Return [x, y] of the center of cell containing provided text 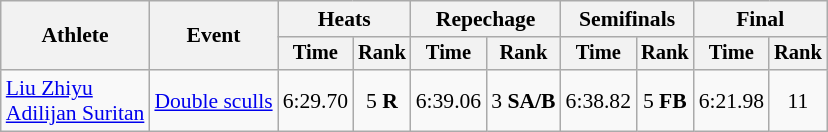
5 R [382, 100]
11 [798, 100]
Athlete [76, 36]
Final [760, 19]
3 SA/B [523, 100]
Liu ZhiyuAdilijan Suritan [76, 100]
5 FB [665, 100]
Repechage [486, 19]
6:38.82 [598, 100]
Double sculls [213, 100]
Semifinals [628, 19]
Heats [344, 19]
6:21.98 [732, 100]
6:39.06 [448, 100]
6:29.70 [316, 100]
Event [213, 36]
